Identify which cell holds the provided text, then report its [X, Y] central coordinate. 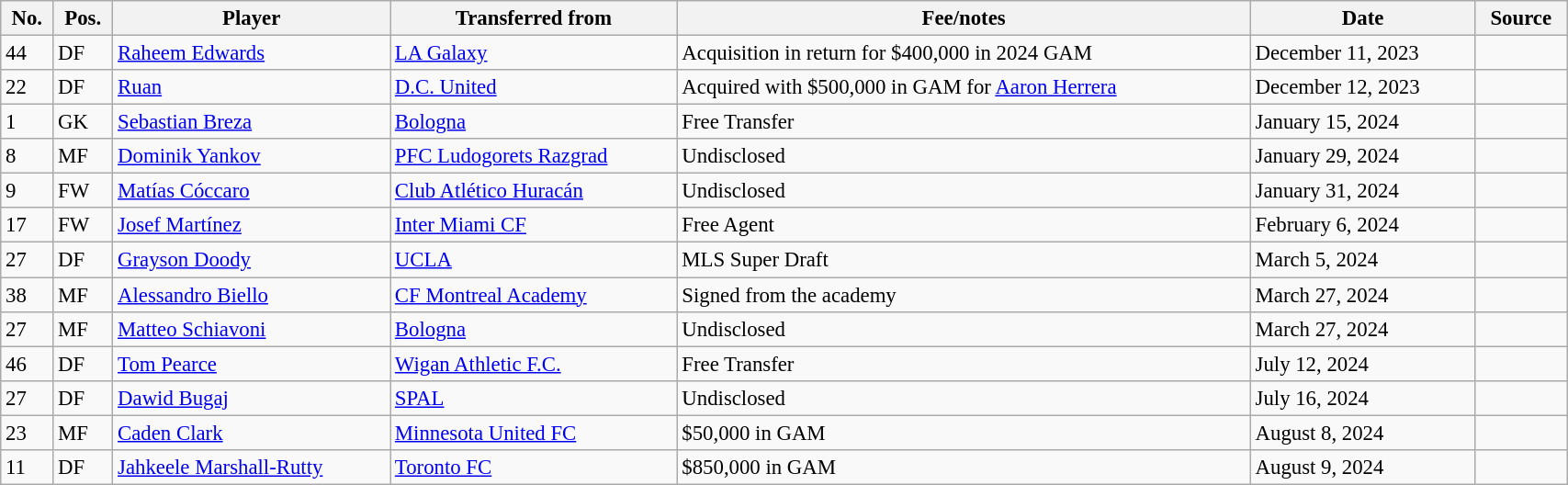
August 8, 2024 [1363, 433]
Free Agent [964, 225]
SPAL [534, 398]
August 9, 2024 [1363, 468]
46 [28, 364]
No. [28, 18]
38 [28, 295]
July 12, 2024 [1363, 364]
January 15, 2024 [1363, 122]
UCLA [534, 260]
11 [28, 468]
Matteo Schiavoni [252, 329]
GK [83, 122]
Minnesota United FC [534, 433]
17 [28, 225]
January 29, 2024 [1363, 156]
Acquisition in return for $400,000 in 2024 GAM [964, 53]
Caden Clark [252, 433]
$50,000 in GAM [964, 433]
D.C. United [534, 87]
Tom Pearce [252, 364]
March 5, 2024 [1363, 260]
Player [252, 18]
Pos. [83, 18]
Josef Martínez [252, 225]
Dawid Bugaj [252, 398]
Ruan [252, 87]
Toronto FC [534, 468]
Fee/notes [964, 18]
8 [28, 156]
Acquired with $500,000 in GAM for Aaron Herrera [964, 87]
LA Galaxy [534, 53]
Matías Cóccaro [252, 191]
February 6, 2024 [1363, 225]
Transferred from [534, 18]
CF Montreal Academy [534, 295]
December 11, 2023 [1363, 53]
January 31, 2024 [1363, 191]
Wigan Athletic F.C. [534, 364]
Sebastian Breza [252, 122]
Raheem Edwards [252, 53]
44 [28, 53]
PFC Ludogorets Razgrad [534, 156]
22 [28, 87]
$850,000 in GAM [964, 468]
Club Atlético Huracán [534, 191]
23 [28, 433]
Jahkeele Marshall-Rutty [252, 468]
Date [1363, 18]
MLS Super Draft [964, 260]
Alessandro Biello [252, 295]
1 [28, 122]
9 [28, 191]
Inter Miami CF [534, 225]
Source [1521, 18]
July 16, 2024 [1363, 398]
Signed from the academy [964, 295]
Dominik Yankov [252, 156]
Grayson Doody [252, 260]
December 12, 2023 [1363, 87]
